For the text-containing cell, return its midpoint in [X, Y] coordinate format. 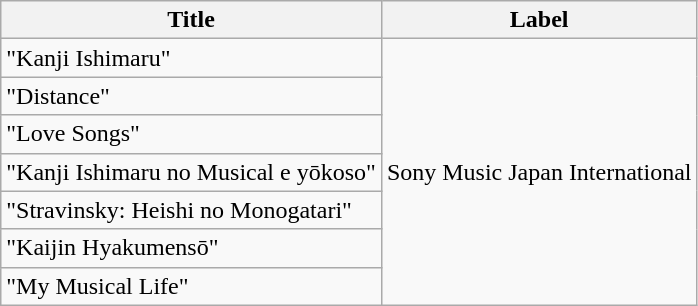
"Stravinsky: Heishi no Monogatari" [192, 210]
"Kanji Ishimaru" [192, 58]
Title [192, 20]
Sony Music Japan International [539, 172]
"Kaijin Hyakumensō" [192, 248]
"Kanji Ishimaru no Musical e yōkoso" [192, 172]
"My Musical Life" [192, 286]
Label [539, 20]
"Distance" [192, 96]
"Love Songs" [192, 134]
